Provide the (x, y) coordinate of the cell's center where the given text is located.  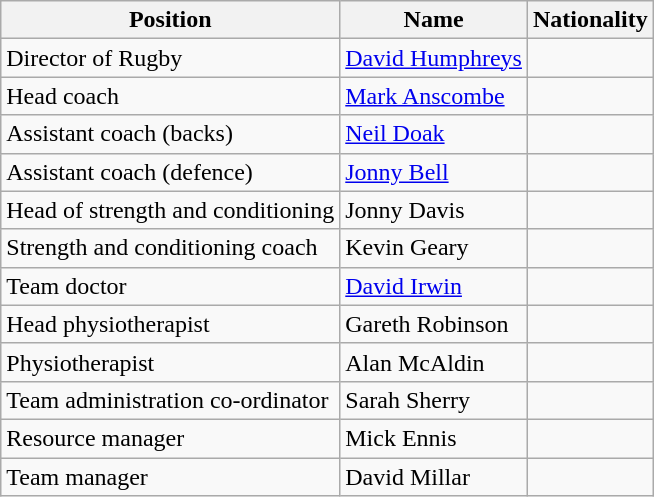
Head of strength and conditioning (170, 210)
Head physiotherapist (170, 324)
Mark Anscombe (434, 96)
Resource manager (170, 438)
Position (170, 20)
Strength and conditioning coach (170, 248)
Physiotherapist (170, 362)
Nationality (590, 20)
Kevin Geary (434, 248)
Jonny Bell (434, 172)
David Millar (434, 477)
Gareth Robinson (434, 324)
Name (434, 20)
Team manager (170, 477)
David Humphreys (434, 58)
Head coach (170, 96)
Assistant coach (backs) (170, 134)
Jonny Davis (434, 210)
Alan McAldin (434, 362)
David Irwin (434, 286)
Director of Rugby (170, 58)
Assistant coach (defence) (170, 172)
Team administration co-ordinator (170, 400)
Mick Ennis (434, 438)
Sarah Sherry (434, 400)
Neil Doak (434, 134)
Team doctor (170, 286)
